For the text-containing cell, return its midpoint in [X, Y] coordinate format. 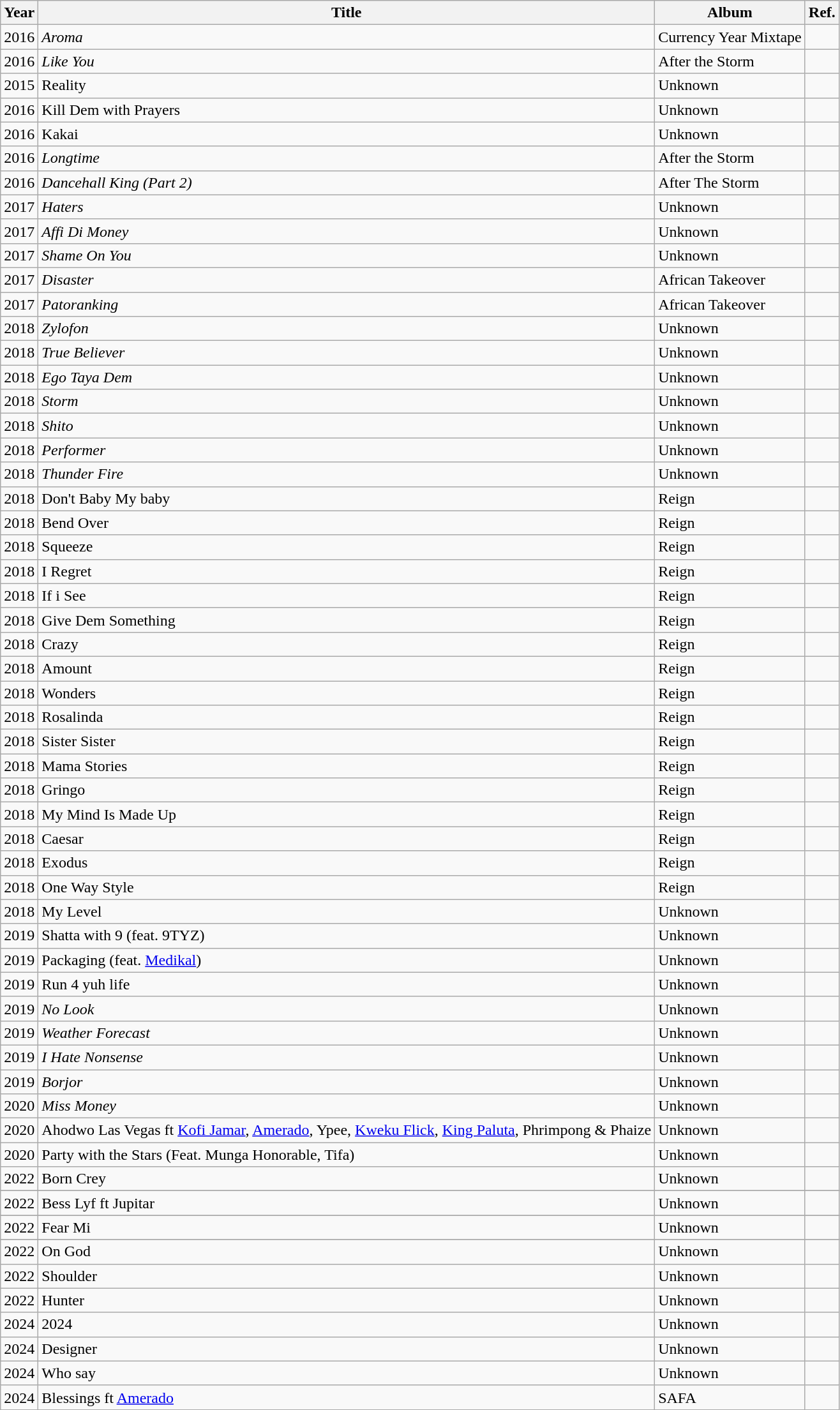
Packaging (feat. Medikal) [347, 960]
Disaster [347, 280]
Blessings ft Amerado [347, 1397]
Rosalinda [347, 717]
Aroma [347, 37]
Caesar [347, 839]
After The Storm [730, 183]
Haters [347, 207]
Fear Mi [347, 1227]
Dancehall King (Part 2) [347, 183]
Sister Sister [347, 742]
Shito [347, 426]
Title [347, 13]
Patoranking [347, 304]
On God [347, 1252]
I Regret [347, 571]
Performer [347, 450]
I Hate Nonsense [347, 1057]
Weather Forecast [347, 1033]
Kakai [347, 134]
Affi Di Money [347, 231]
Kill Dem with Prayers [347, 110]
Currency Year Mixtape [730, 37]
No Look [347, 1009]
Who say [347, 1373]
Designer [347, 1349]
Like You [347, 61]
Don't Baby My baby [347, 499]
Shoulder [347, 1276]
Year [19, 13]
Exodus [347, 863]
Give Dem Something [347, 620]
Crazy [347, 644]
Born Crey [347, 1179]
Ego Taya Dem [347, 377]
My Level [347, 911]
Storm [347, 401]
Shame On You [347, 255]
Longtime [347, 158]
Zylofon [347, 329]
True Believer [347, 353]
Ref. [822, 13]
Run 4 yuh life [347, 984]
Borjor [347, 1082]
Ahodwo Las Vegas ft Kofi Jamar, Amerado, Ypee, Kweku Flick, King Paluta, Phrimpong & Phaize [347, 1130]
Reality [347, 86]
Hunter [347, 1300]
Album [730, 13]
Amount [347, 668]
Party with the Stars (Feat. Munga Honorable, Tifa) [347, 1155]
One Way Style [347, 887]
Bend Over [347, 523]
Wonders [347, 693]
Mama Stories [347, 766]
SAFA [730, 1397]
Shatta with 9 (feat. 9TYZ) [347, 936]
Gringo [347, 790]
My Mind Is Made Up [347, 814]
If i See [347, 596]
Miss Money [347, 1106]
Bess Lyf ft Jupitar [347, 1203]
2015 [19, 86]
Squeeze [347, 547]
Thunder Fire [347, 474]
